Search for the cell housing the specified text and yield its (x, y) center coordinate. 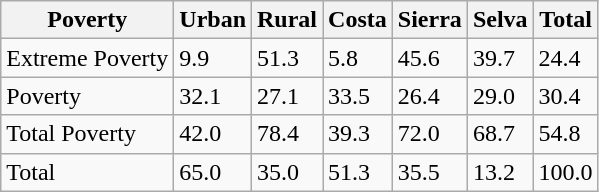
Extreme Poverty (88, 58)
54.8 (566, 134)
Urban (213, 20)
100.0 (566, 172)
30.4 (566, 96)
42.0 (213, 134)
33.5 (358, 96)
Costa (358, 20)
27.1 (288, 96)
72.0 (430, 134)
35.0 (288, 172)
5.8 (358, 58)
Rural (288, 20)
65.0 (213, 172)
78.4 (288, 134)
13.2 (500, 172)
9.9 (213, 58)
Total Poverty (88, 134)
32.1 (213, 96)
68.7 (500, 134)
24.4 (566, 58)
Sierra (430, 20)
35.5 (430, 172)
29.0 (500, 96)
Selva (500, 20)
45.6 (430, 58)
39.3 (358, 134)
39.7 (500, 58)
26.4 (430, 96)
